Detect which cell encompasses the target text, then output its [x, y] center coordinate. 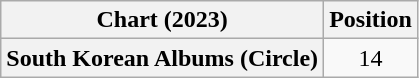
Position [371, 20]
South Korean Albums (Circle) [162, 58]
14 [371, 58]
Chart (2023) [162, 20]
